From the cell containing the given text, extract its center point as (x, y) coordinate. 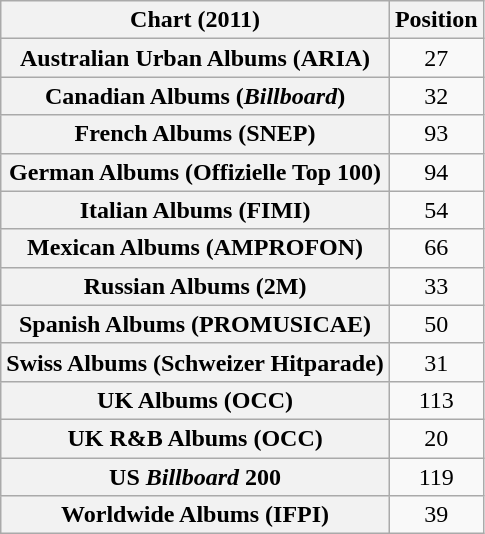
Russian Albums (2M) (196, 286)
66 (436, 248)
113 (436, 400)
119 (436, 477)
Italian Albums (FIMI) (196, 210)
32 (436, 96)
Worldwide Albums (IFPI) (196, 515)
Australian Urban Albums (ARIA) (196, 58)
German Albums (Offizielle Top 100) (196, 172)
French Albums (SNEP) (196, 134)
Canadian Albums (Billboard) (196, 96)
Mexican Albums (AMPROFON) (196, 248)
Position (436, 20)
20 (436, 438)
UK R&B Albums (OCC) (196, 438)
Chart (2011) (196, 20)
94 (436, 172)
UK Albums (OCC) (196, 400)
39 (436, 515)
Swiss Albums (Schweizer Hitparade) (196, 362)
31 (436, 362)
US Billboard 200 (196, 477)
33 (436, 286)
Spanish Albums (PROMUSICAE) (196, 324)
93 (436, 134)
54 (436, 210)
50 (436, 324)
27 (436, 58)
